Provide the (x, y) coordinate of the cell's center where the given text is located.  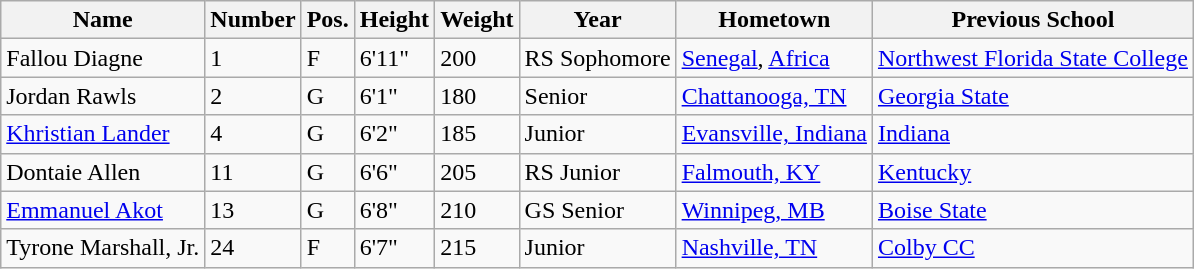
Falmouth, KY (774, 172)
Boise State (1032, 210)
210 (477, 210)
6'11" (394, 58)
Emmanuel Akot (103, 210)
205 (477, 172)
Hometown (774, 20)
6'1" (394, 96)
13 (253, 210)
Jordan Rawls (103, 96)
Colby CC (1032, 248)
Georgia State (1032, 96)
Dontaie Allen (103, 172)
RS Sophomore (598, 58)
Pos. (328, 20)
11 (253, 172)
Height (394, 20)
Senegal, Africa (774, 58)
215 (477, 248)
Tyrone Marshall, Jr. (103, 248)
185 (477, 134)
Number (253, 20)
Chattanooga, TN (774, 96)
4 (253, 134)
6'8" (394, 210)
GS Senior (598, 210)
2 (253, 96)
6'7" (394, 248)
200 (477, 58)
Indiana (1032, 134)
Senior (598, 96)
Khristian Lander (103, 134)
Year (598, 20)
Nashville, TN (774, 248)
Kentucky (1032, 172)
180 (477, 96)
Previous School (1032, 20)
6'2" (394, 134)
Name (103, 20)
Weight (477, 20)
Fallou Diagne (103, 58)
Evansville, Indiana (774, 134)
Northwest Florida State College (1032, 58)
24 (253, 248)
1 (253, 58)
RS Junior (598, 172)
6'6" (394, 172)
Winnipeg, MB (774, 210)
